Capture the cell that displays the provided text and extract its [X, Y] central coordinate. 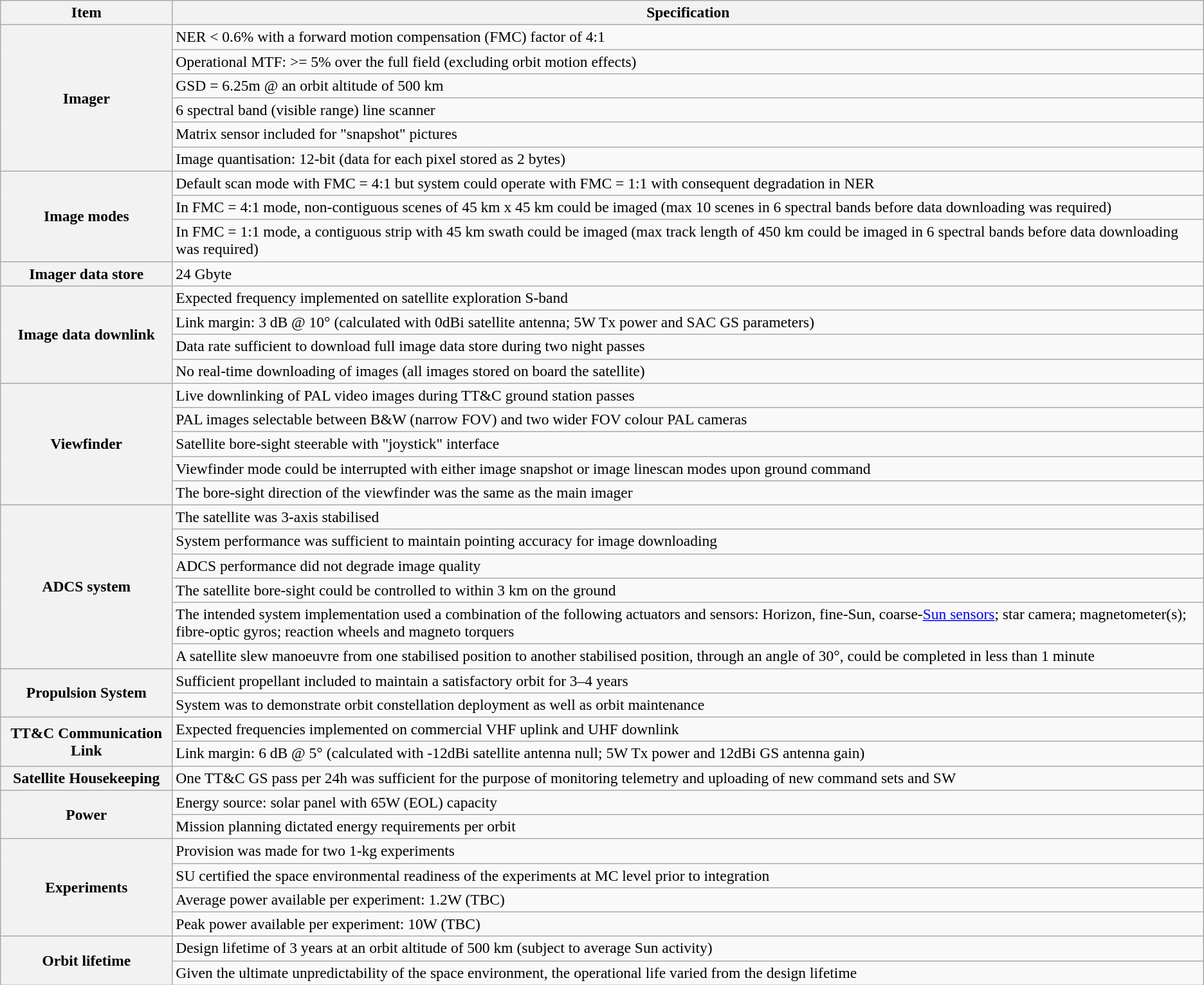
Power [86, 815]
Specification [688, 12]
Provision was made for two 1-kg experiments [688, 851]
Given the ultimate unpredictability of the space environment, the operational life varied from the design lifetime [688, 973]
Design lifetime of 3 years at an orbit altitude of 500 km (subject to average Sun activity) [688, 948]
The satellite bore-sight could be controlled to within 3 km on the ground [688, 590]
Viewfinder [86, 444]
Live downlinking of PAL video images during TT&C ground station passes [688, 395]
Operational MTF: >= 5% over the full field (excluding orbit motion effects) [688, 61]
No real-time downloading of images (all images stored on board the satellite) [688, 371]
Satellite Housekeeping [86, 778]
System performance was sufficient to maintain pointing accuracy for image downloading [688, 541]
Experiments [86, 887]
TT&C Communication Link [86, 741]
Default scan mode with FMC = 4:1 but system could operate with FMC = 1:1 with consequent degradation in NER [688, 183]
6 spectral band (visible range) line scanner [688, 110]
Item [86, 12]
NER < 0.6% with a forward motion compensation (FMC) factor of 4:1 [688, 37]
Orbit lifetime [86, 961]
Link margin: 3 dB @ 10° (calculated with 0dBi satellite antenna; 5W Tx power and SAC GS parameters) [688, 322]
Image modes [86, 216]
Data rate sufficient to download full image data store during two night passes [688, 347]
Average power available per experiment: 1.2W (TBC) [688, 899]
The bore-sight direction of the viewfinder was the same as the main imager [688, 492]
Satellite bore-sight steerable with "joystick" interface [688, 444]
ADCS system [86, 586]
Sufficient propellant included to maintain a satisfactory orbit for 3–4 years [688, 680]
The satellite was 3-axis stabilised [688, 517]
Link margin: 6 dB @ 5° (calculated with -12dBi satellite antenna null; 5W Tx power and 12dBi GS antenna gain) [688, 754]
Mission planning dictated energy requirements per orbit [688, 826]
PAL images selectable between B&W (narrow FOV) and two wider FOV colour PAL cameras [688, 419]
Propulsion System [86, 692]
Image data downlink [86, 334]
Imager [86, 98]
Expected frequencies implemented on commercial VHF uplink and UHF downlink [688, 729]
Matrix sensor included for "snapshot" pictures [688, 134]
Energy source: solar panel with 65W (EOL) capacity [688, 802]
Expected frequency implemented on satellite exploration S-band [688, 298]
In FMC = 4:1 mode, non-contiguous scenes of 45 km x 45 km could be imaged (max 10 scenes in 6 spectral bands before data downloading was required) [688, 207]
One TT&C GS pass per 24h was sufficient for the purpose of monitoring telemetry and uploading of new command sets and SW [688, 778]
Peak power available per experiment: 10W (TBC) [688, 924]
GSD = 6.25m @ an orbit altitude of 500 km [688, 86]
Imager data store [86, 273]
24 Gbyte [688, 273]
System was to demonstrate orbit constellation deployment as well as orbit maintenance [688, 705]
Image quantisation: 12-bit (data for each pixel stored as 2 bytes) [688, 159]
ADCS performance did not degrade image quality [688, 566]
SU certified the space environmental readiness of the experiments at MC level prior to integration [688, 875]
Viewfinder mode could be interrupted with either image snapshot or image linescan modes upon ground command [688, 468]
